Determine the [x, y] coordinate at the center of the cell enclosing the given text.  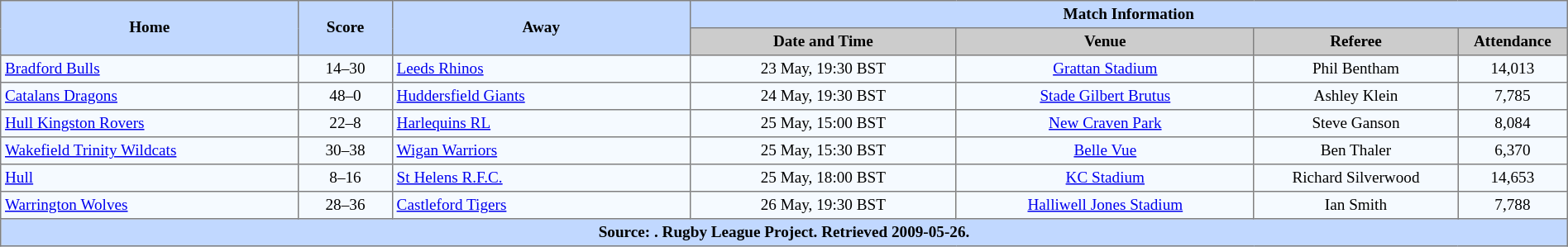
Castleford Tigers [541, 205]
Bradford Bulls [150, 69]
26 May, 19:30 BST [823, 205]
Wigan Warriors [541, 150]
7,785 [1513, 96]
23 May, 19:30 BST [823, 69]
8,084 [1513, 124]
8–16 [346, 178]
Attendance [1513, 41]
KC Stadium [1105, 178]
Halliwell Jones Stadium [1105, 205]
28–36 [346, 205]
7,788 [1513, 205]
Hull Kingston Rovers [150, 124]
Harlequins RL [541, 124]
25 May, 15:30 BST [823, 150]
6,370 [1513, 150]
Wakefield Trinity Wildcats [150, 150]
Ben Thaler [1355, 150]
Stade Gilbert Brutus [1105, 96]
Huddersfield Giants [541, 96]
14,013 [1513, 69]
30–38 [346, 150]
Referee [1355, 41]
25 May, 18:00 BST [823, 178]
25 May, 15:00 BST [823, 124]
Steve Ganson [1355, 124]
Date and Time [823, 41]
22–8 [346, 124]
48–0 [346, 96]
New Craven Park [1105, 124]
Warrington Wolves [150, 205]
Hull [150, 178]
St Helens R.F.C. [541, 178]
Away [541, 28]
Home [150, 28]
24 May, 19:30 BST [823, 96]
14,653 [1513, 178]
Phil Bentham [1355, 69]
Ashley Klein [1355, 96]
Match Information [1128, 15]
Belle Vue [1105, 150]
Catalans Dragons [150, 96]
Source: . Rugby League Project. Retrieved 2009-05-26. [784, 233]
14–30 [346, 69]
Ian Smith [1355, 205]
Venue [1105, 41]
Grattan Stadium [1105, 69]
Score [346, 28]
Leeds Rhinos [541, 69]
Richard Silverwood [1355, 178]
